Pinpoint the cell where the given text exists, returning its (x, y) midpoint coordinate. 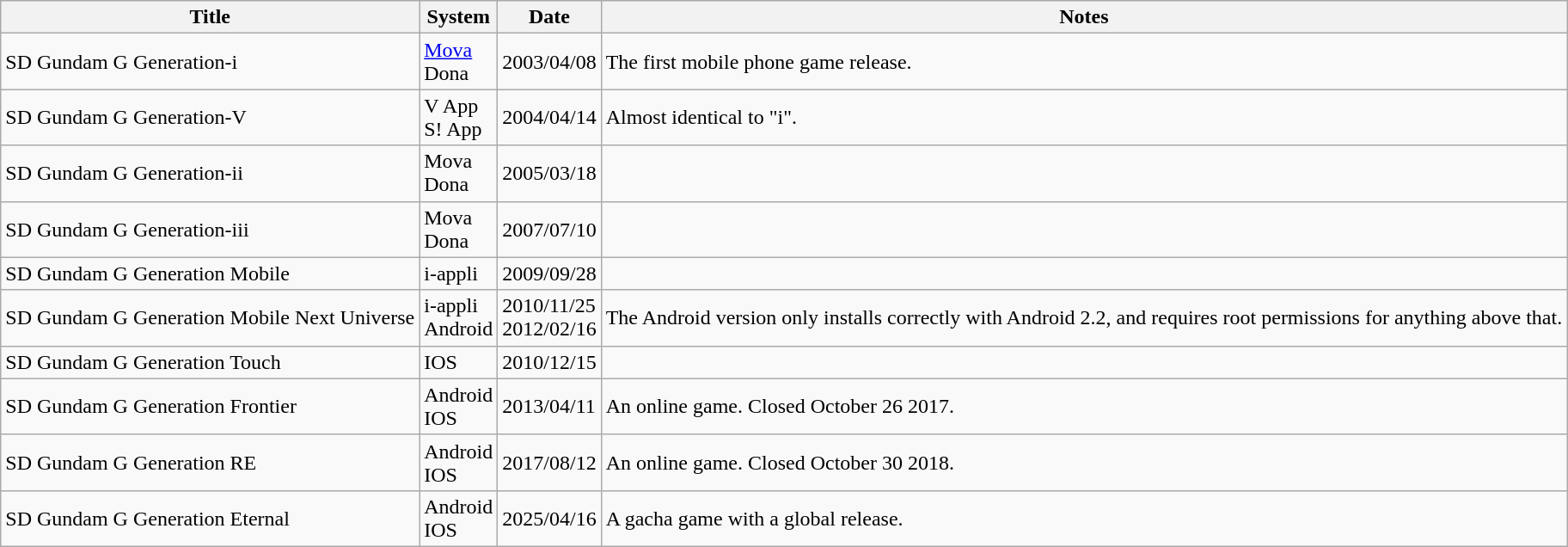
SD Gundam G Generation Mobile Next Universe (210, 318)
SD Gundam G Generation-i (210, 62)
System (459, 17)
Almost identical to "i". (1084, 117)
2013/04/11 (549, 406)
i-appli (459, 273)
An online game. Closed October 26 2017. (1084, 406)
i-appliAndroid (459, 318)
SD Gundam G Generation-iii (210, 229)
2010/12/15 (549, 362)
2025/04/16 (549, 518)
V AppS! App (459, 117)
Notes (1084, 17)
SD Gundam G Generation Frontier (210, 406)
Date (549, 17)
2004/04/14 (549, 117)
2009/09/28 (549, 273)
SD Gundam G Generation Mobile (210, 273)
SD Gundam G Generation RE (210, 463)
The first mobile phone game release. (1084, 62)
2017/08/12 (549, 463)
SD Gundam G Generation-ii (210, 174)
SD Gundam G Generation-V (210, 117)
2010/11/252012/02/16 (549, 318)
The Android version only installs correctly with Android 2.2, and requires root permissions for anything above that. (1084, 318)
SD Gundam G Generation Touch (210, 362)
SD Gundam G Generation Eternal (210, 518)
A gacha game with a global release. (1084, 518)
2007/07/10 (549, 229)
2003/04/08 (549, 62)
2005/03/18 (549, 174)
An online game. Closed October 30 2018. (1084, 463)
IOS (459, 362)
Title (210, 17)
